Capture the cell that displays the provided text and extract its (x, y) central coordinate. 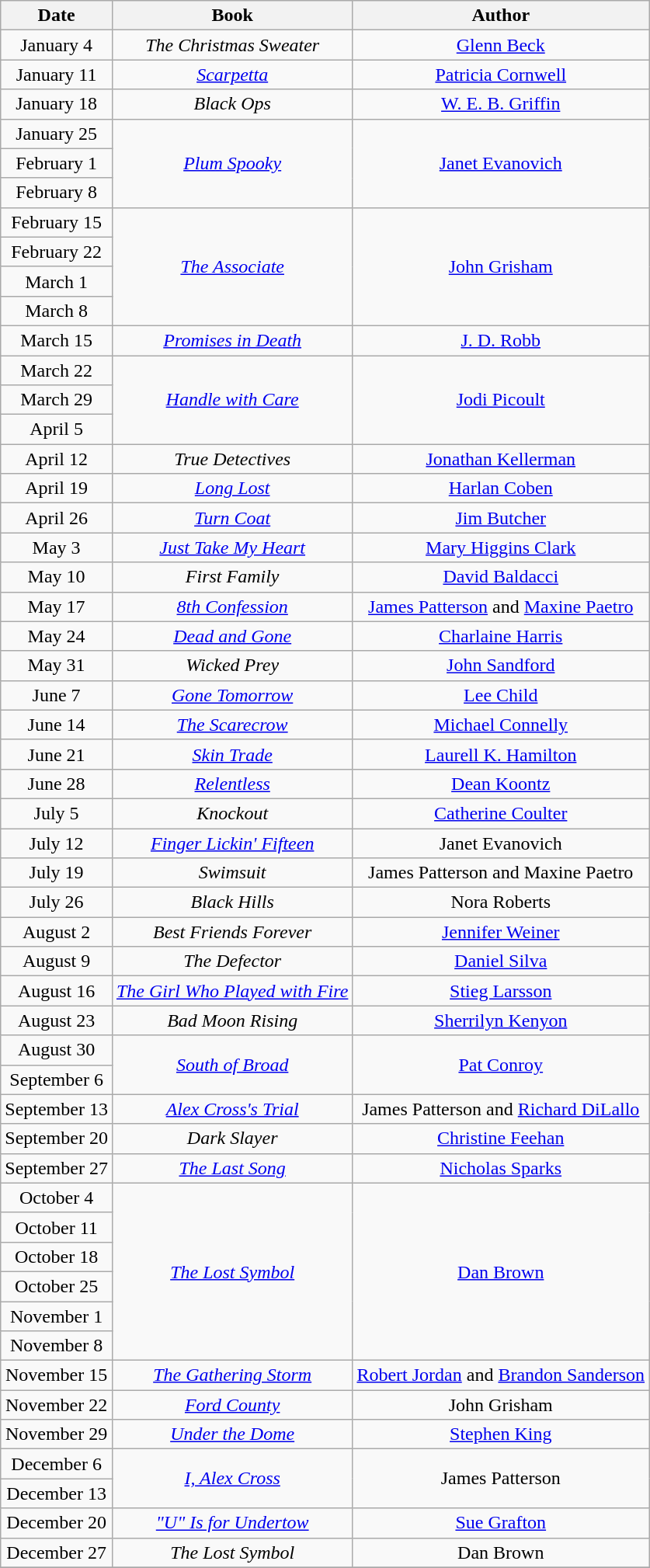
April 19 (57, 488)
March 29 (57, 400)
January 4 (57, 45)
Dead and Gone (231, 636)
June 28 (57, 784)
W. E. B. Griffin (501, 104)
September 27 (57, 1168)
February 15 (57, 222)
Pat Conroy (501, 1065)
True Detectives (231, 459)
Bad Moon Rising (231, 1020)
September 20 (57, 1139)
June 21 (57, 754)
May 24 (57, 636)
The Associate (231, 266)
November 8 (57, 1346)
The Girl Who Played with Fire (231, 991)
April 12 (57, 459)
November 15 (57, 1375)
Stieg Larsson (501, 991)
Book (231, 16)
Nora Roberts (501, 902)
March 22 (57, 370)
Jim Butcher (501, 518)
"U" Is for Undertow (231, 1523)
Stephen King (501, 1434)
Alex Cross's Trial (231, 1109)
Laurell K. Hamilton (501, 754)
November 1 (57, 1316)
Under the Dome (231, 1434)
July 26 (57, 902)
March 1 (57, 281)
Sherrilyn Kenyon (501, 1020)
November 29 (57, 1434)
David Baldacci (501, 577)
May 31 (57, 666)
August 2 (57, 932)
August 9 (57, 961)
James Patterson and Richard DiLallo (501, 1109)
Daniel Silva (501, 961)
Jodi Picoult (501, 400)
J. D. Robb (501, 340)
The Scarecrow (231, 725)
October 18 (57, 1257)
Lee Child (501, 695)
Michael Connelly (501, 725)
December 20 (57, 1523)
January 25 (57, 134)
August 16 (57, 991)
The Defector (231, 961)
February 1 (57, 163)
Robert Jordan and Brandon Sanderson (501, 1375)
Jonathan Kellerman (501, 459)
The Christmas Sweater (231, 45)
April 26 (57, 518)
July 5 (57, 813)
The Gathering Storm (231, 1375)
Black Ops (231, 104)
September 13 (57, 1109)
James Patterson (501, 1479)
Relentless (231, 784)
Best Friends Forever (231, 932)
January 18 (57, 104)
June 14 (57, 725)
October 4 (57, 1198)
Promises in Death (231, 340)
Dark Slayer (231, 1139)
Glenn Beck (501, 45)
January 11 (57, 75)
March 15 (57, 340)
Christine Feehan (501, 1139)
Knockout (231, 813)
May 10 (57, 577)
Nicholas Sparks (501, 1168)
Date (57, 16)
August 30 (57, 1050)
Patricia Cornwell (501, 75)
May 3 (57, 548)
John Sandford (501, 666)
September 6 (57, 1080)
October 11 (57, 1227)
The Last Song (231, 1168)
February 8 (57, 193)
I, Alex Cross (231, 1479)
March 8 (57, 311)
Dean Koontz (501, 784)
Harlan Coben (501, 488)
Scarpetta (231, 75)
Ford County (231, 1405)
Charlaine Harris (501, 636)
South of Broad (231, 1065)
8th Confession (231, 607)
Turn Coat (231, 518)
Mary Higgins Clark (501, 548)
Skin Trade (231, 754)
Long Lost (231, 488)
Finger Lickin' Fifteen (231, 843)
July 12 (57, 843)
August 23 (57, 1020)
December 6 (57, 1464)
Gone Tomorrow (231, 695)
Swimsuit (231, 873)
July 19 (57, 873)
April 5 (57, 429)
Just Take My Heart (231, 548)
Author (501, 16)
June 7 (57, 695)
December 27 (57, 1552)
Catherine Coulter (501, 813)
October 25 (57, 1286)
Sue Grafton (501, 1523)
February 22 (57, 252)
Handle with Care (231, 400)
November 22 (57, 1405)
Wicked Prey (231, 666)
May 17 (57, 607)
Jennifer Weiner (501, 932)
December 13 (57, 1493)
First Family (231, 577)
Plum Spooky (231, 163)
Black Hills (231, 902)
